Pinpoint the cell where the given text exists, returning its (X, Y) midpoint coordinate. 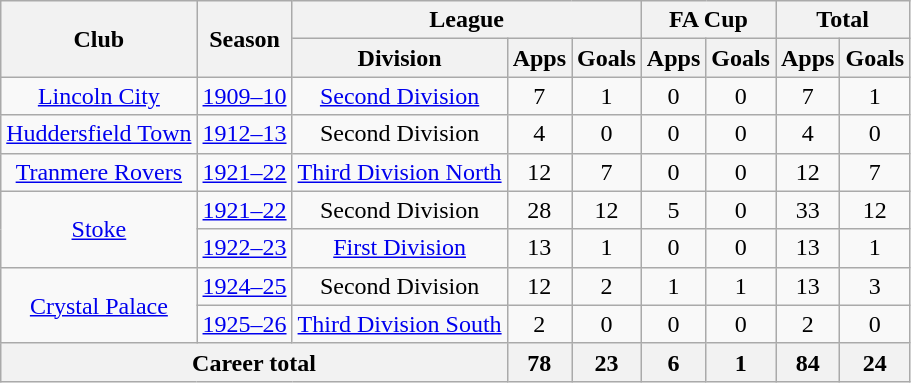
1912–13 (244, 134)
Club (99, 39)
Season (244, 39)
Total (843, 20)
23 (607, 362)
Division (400, 58)
3 (875, 286)
1925–26 (244, 324)
Crystal Palace (99, 305)
78 (539, 362)
6 (673, 362)
1909–10 (244, 96)
Career total (254, 362)
Tranmere Rovers (99, 172)
Third Division South (400, 324)
First Division (400, 248)
Third Division North (400, 172)
24 (875, 362)
Lincoln City (99, 96)
Huddersfield Town (99, 134)
1922–23 (244, 248)
84 (808, 362)
FA Cup (708, 20)
33 (808, 210)
Stoke (99, 229)
League (466, 20)
5 (673, 210)
28 (539, 210)
1924–25 (244, 286)
